Return (x, y) of the center of cell containing provided text 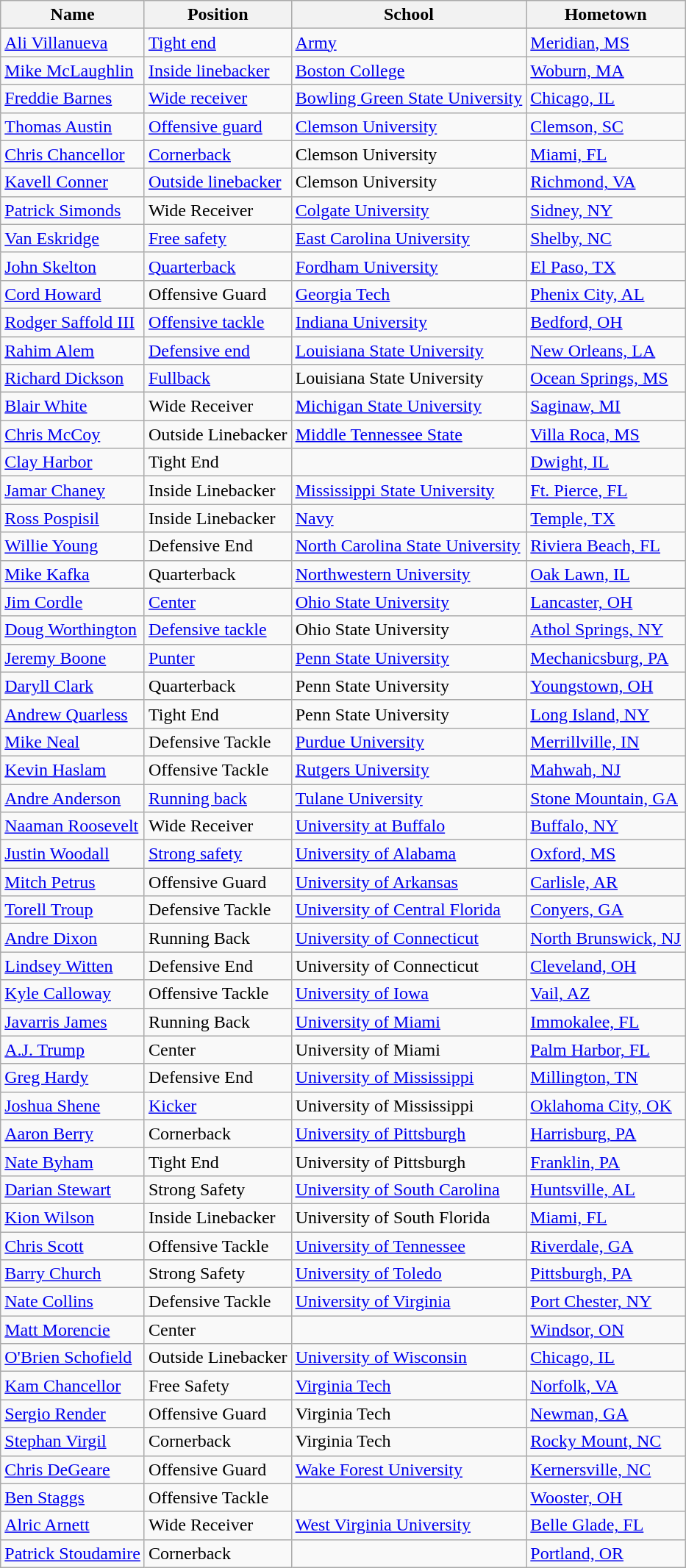
Stephan Virgil (73, 1442)
Dwight, IL (606, 462)
Georgia Tech (409, 294)
Athol Springs, NY (606, 630)
A.J. Trump (73, 1050)
Defensive tackle (218, 630)
Wake Forest University (409, 1469)
Conyers, GA (606, 910)
Youngstown, OH (606, 686)
Mitch Petrus (73, 882)
Clemson, SC (606, 126)
Jamar Chaney (73, 490)
Windsor, ON (606, 1330)
Willie Young (73, 546)
Nate Byham (73, 1161)
Patrick Simonds (73, 210)
Jim Cordle (73, 602)
Greg Hardy (73, 1078)
University of Tennessee (409, 1246)
Harrisburg, PA (606, 1134)
Rodger Saffold III (73, 322)
Naaman Roosevelt (73, 826)
Kicker (218, 1106)
Chris Chancellor (73, 154)
Blair White (73, 407)
Chris DeGeare (73, 1469)
Ali Villanueva (73, 43)
Mike McLaughlin (73, 71)
Palm Harbor, FL (606, 1050)
Bedford, OH (606, 322)
Andre Anderson (73, 798)
Colgate University (409, 210)
Mississippi State University (409, 490)
Rahim Alem (73, 351)
Lancaster, OH (606, 602)
Phenix City, AL (606, 294)
Buffalo, NY (606, 826)
Chris McCoy (73, 434)
Franklin, PA (606, 1161)
Portland, OR (606, 1553)
Huntsville, AL (606, 1189)
Patrick Stoudamire (73, 1553)
Daryll Clark (73, 686)
Millington, TN (606, 1078)
University of Virginia (409, 1302)
Stone Mountain, GA (606, 798)
Tight end (218, 43)
University of Toledo (409, 1274)
Middle Tennessee State (409, 434)
Bowling Green State University (409, 99)
Rutgers University (409, 770)
University of Alabama (409, 854)
Sergio Render (73, 1414)
Barry Church (73, 1274)
Inside linebacker (218, 71)
Long Island, NY (606, 714)
Hometown (606, 15)
Alric Arnett (73, 1525)
Van Eskridge (73, 238)
Mike Kafka (73, 574)
Shelby, NC (606, 238)
North Brunswick, NJ (606, 938)
Ocean Springs, MS (606, 379)
Carlisle, AR (606, 882)
Nate Collins (73, 1302)
Kyle Calloway (73, 994)
Ft. Pierce, FL (606, 490)
Riviera Beach, FL (606, 546)
Wide receiver (218, 99)
Oxford, MS (606, 854)
Freddie Barnes (73, 99)
Outside linebacker (218, 182)
Andrew Quarless (73, 714)
Kam Chancellor (73, 1386)
Michigan State University (409, 407)
Free Safety (218, 1386)
Immokalee, FL (606, 1022)
Villa Roca, MS (606, 434)
Port Chester, NY (606, 1302)
Javarris James (73, 1022)
Northwestern University (409, 574)
Thomas Austin (73, 126)
Kavell Conner (73, 182)
Kion Wilson (73, 1217)
Richard Dickson (73, 379)
Torell Troup (73, 910)
North Carolina State University (409, 546)
Riverdale, GA (606, 1246)
Oak Lawn, IL (606, 574)
Ben Staggs (73, 1497)
University of South Carolina (409, 1189)
Temple, TX (606, 518)
Vail, AZ (606, 994)
West Virginia University (409, 1525)
Kernersville, NC (606, 1469)
Strong safety (218, 854)
Defensive end (218, 351)
Punter (218, 658)
Cleveland, OH (606, 966)
Darian Stewart (73, 1189)
Ross Pospisil (73, 518)
Matt Morencie (73, 1330)
Doug Worthington (73, 630)
Army (409, 43)
Woburn, MA (606, 71)
Oklahoma City, OK (606, 1106)
Clay Harbor (73, 462)
University of South Florida (409, 1217)
East Carolina University (409, 238)
Free safety (218, 238)
University of Iowa (409, 994)
Joshua Shene (73, 1106)
Chris Scott (73, 1246)
Pittsburgh, PA (606, 1274)
Name (73, 15)
Navy (409, 518)
Rocky Mount, NC (606, 1442)
University of Central Florida (409, 910)
Saginaw, MI (606, 407)
Offensive tackle (218, 322)
Justin Woodall (73, 854)
Cord Howard (73, 294)
John Skelton (73, 266)
School (409, 15)
Fullback (218, 379)
Meridian, MS (606, 43)
O'Brien Schofield (73, 1358)
Aaron Berry (73, 1134)
University of Arkansas (409, 882)
Indiana University (409, 322)
Boston College (409, 71)
Lindsey Witten (73, 966)
Position (218, 15)
New Orleans, LA (606, 351)
Richmond, VA (606, 182)
Offensive guard (218, 126)
Kevin Haslam (73, 770)
Purdue University (409, 742)
Jeremy Boone (73, 658)
El Paso, TX (606, 266)
Wooster, OH (606, 1497)
Belle Glade, FL (606, 1525)
Merrillville, IN (606, 742)
Newman, GA (606, 1414)
Running back (218, 798)
Andre Dixon (73, 938)
Mahwah, NJ (606, 770)
Tulane University (409, 798)
Mike Neal (73, 742)
University at Buffalo (409, 826)
Norfolk, VA (606, 1386)
Mechanicsburg, PA (606, 658)
Fordham University (409, 266)
Sidney, NY (606, 210)
University of Wisconsin (409, 1358)
